Scan for the cell matching the given text and deliver its [x, y] coordinate at center. 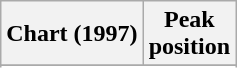
Peak position [189, 34]
Chart (1997) [72, 34]
